Determine the [X, Y] coordinate at the center of the cell enclosing the given text.  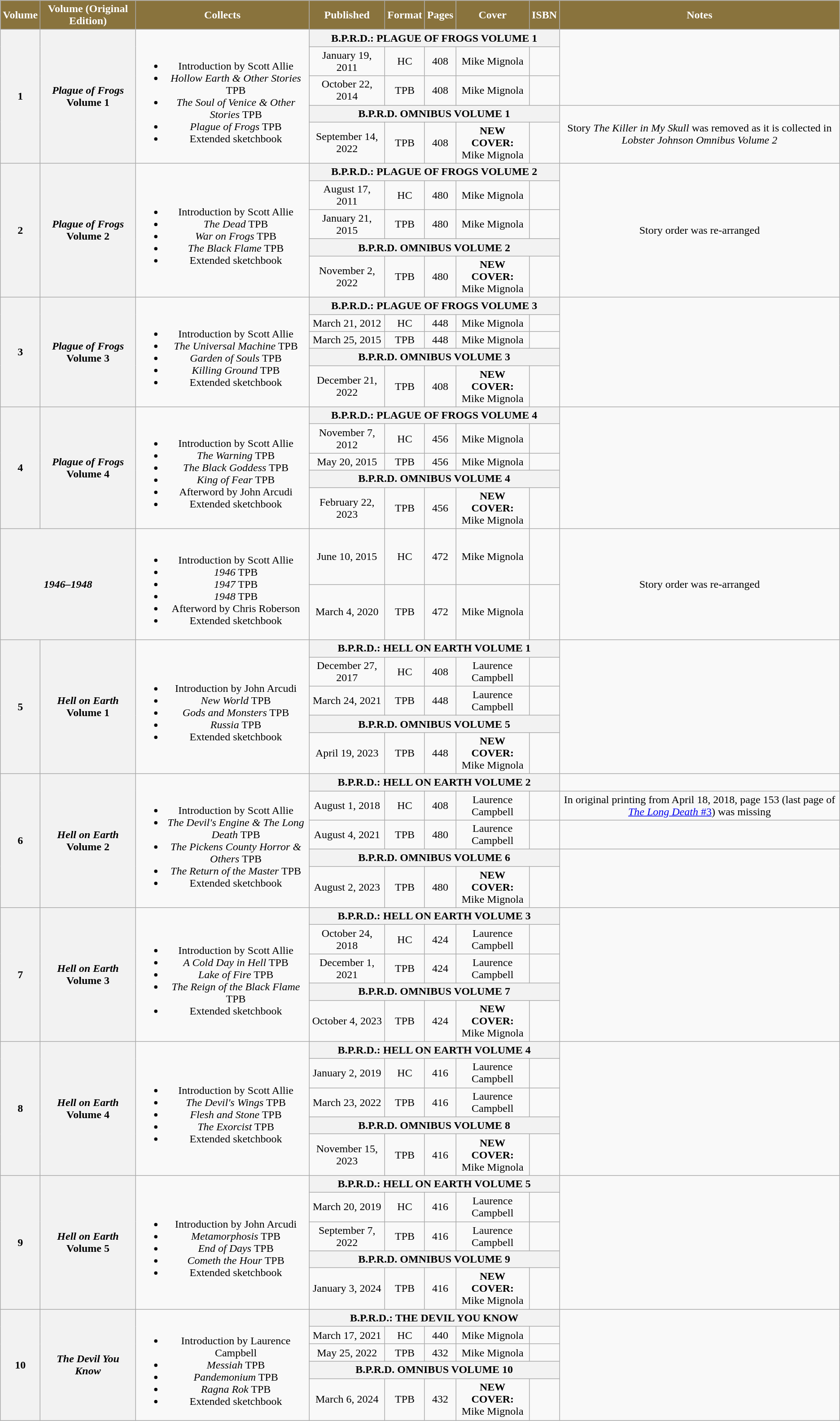
March 23, 2022 [347, 1102]
August 4, 2021 [347, 835]
November 15, 2023 [347, 1154]
Introduction by Scott AllieThe Warning TPBThe Black Goddess TPBKing of Fear TPBAfterword by John ArcudiExtended sketchbook [222, 468]
B.P.R.D.: PLAGUE OF FROGS VOLUME 1 [434, 38]
The Devil You Know [88, 1365]
Published [347, 15]
March 6, 2024 [347, 1399]
August 1, 2018 [347, 805]
March 25, 2015 [347, 340]
5 [21, 707]
B.P.R.D.: HELL ON EARTH VOLUME 2 [434, 782]
March 21, 2012 [347, 323]
December 1, 2021 [347, 968]
Hell on Earth Volume 4 [88, 1108]
Volume (Original Edition) [88, 15]
June 10, 2015 [347, 556]
B.P.R.D.: THE DEVIL YOU KNOW [434, 1318]
8 [21, 1108]
B.P.R.D.: HELL ON EARTH VOLUME 1 [434, 648]
B.P.R.D. OMNIBUS VOLUME 6 [434, 858]
4 [21, 468]
B.P.R.D. OMNIBUS VOLUME 7 [434, 992]
January 21, 2015 [347, 224]
March 20, 2019 [347, 1207]
Story The Killer in My Skull was removed as it is collected in Lobster Johnson Omnibus Volume 2 [700, 134]
3 [21, 352]
2 [21, 230]
April 19, 2023 [347, 753]
October 24, 2018 [347, 940]
B.P.R.D.: PLAGUE OF FROGS VOLUME 4 [434, 415]
December 27, 2017 [347, 671]
Notes [700, 15]
February 22, 2023 [347, 508]
May 20, 2015 [347, 462]
Hell on Earth Volume 5 [88, 1242]
B.P.R.D.: HELL ON EARTH VOLUME 5 [434, 1184]
B.P.R.D.: HELL ON EARTH VOLUME 3 [434, 916]
B.P.R.D.: HELL ON EARTH VOLUME 4 [434, 1050]
March 17, 2021 [347, 1335]
1 [21, 96]
Introduction by Scott AllieHollow Earth & Other Stories TPBThe Soul of Venice & Other Stories TPBPlague of Frogs TPBExtended sketchbook [222, 96]
January 2, 2019 [347, 1073]
Cover [493, 15]
Introduction by Scott AllieThe Dead TPBWar on Frogs TPBThe Black Flame TPBExtended sketchbook [222, 230]
1946–1948 [68, 584]
January 19, 2011 [347, 61]
Format [405, 15]
Hell on Earth Volume 2 [88, 840]
B.P.R.D. OMNIBUS VOLUME 8 [434, 1125]
Plague of Frogs Volume 1 [88, 96]
In original printing from April 18, 2018, page 153 (last page of The Long Death #3) was missing [700, 805]
Introduction by Scott AllieThe Devil's Wings TPBFlesh and Stone TPBThe Exorcist TPBExtended sketchbook [222, 1108]
October 4, 2023 [347, 1021]
B.P.R.D. OMNIBUS VOLUME 1 [434, 114]
Plague of Frogs Volume 4 [88, 468]
ISBN [544, 15]
B.P.R.D. OMNIBUS VOLUME 9 [434, 1259]
Volume [21, 15]
Introduction by John ArcudiMetamorphosis TPBEnd of Days TPBCometh the Hour TPBExtended sketchbook [222, 1242]
Introduction by Scott AllieA Cold Day in Hell TPBLake of Fire TPBThe Reign of the Black Flame TPBExtended sketchbook [222, 975]
B.P.R.D. OMNIBUS VOLUME 2 [434, 247]
B.P.R.D. OMNIBUS VOLUME 4 [434, 479]
December 21, 2022 [347, 386]
October 22, 2014 [347, 91]
November 7, 2012 [347, 439]
January 3, 2024 [347, 1289]
Collects [222, 15]
Hell on Earth Volume 1 [88, 707]
November 2, 2022 [347, 276]
Introduction by Scott Allie1946 TPB1947 TPB1948 TPBAfterword by Chris RobersonExtended sketchbook [222, 584]
9 [21, 1242]
September 14, 2022 [347, 143]
7 [21, 975]
Pages [440, 15]
August 2, 2023 [347, 887]
B.P.R.D. OMNIBUS VOLUME 3 [434, 357]
Introduction by Scott AllieThe Universal Machine TPBGarden of Souls TPBKilling Ground TPBExtended sketchbook [222, 352]
Introduction by John ArcudiNew World TPBGods and Monsters TPBRussia TPBExtended sketchbook [222, 707]
B.P.R.D.: PLAGUE OF FROGS VOLUME 2 [434, 172]
10 [21, 1365]
6 [21, 840]
B.P.R.D. OMNIBUS VOLUME 5 [434, 724]
Plague of Frogs Volume 2 [88, 230]
B.P.R.D.: PLAGUE OF FROGS VOLUME 3 [434, 306]
September 7, 2022 [347, 1236]
August 17, 2011 [347, 195]
B.P.R.D. OMNIBUS VOLUME 10 [434, 1370]
Plague of Frogs Volume 3 [88, 352]
March 4, 2020 [347, 612]
Hell on Earth Volume 3 [88, 975]
March 24, 2021 [347, 701]
Introduction by Laurence CampbellMessiah TPBPandemonium TPBRagna Rok TPBExtended sketchbook [222, 1365]
440 [440, 1335]
May 25, 2022 [347, 1352]
